Identify which cell holds the provided text, then report its [x, y] central coordinate. 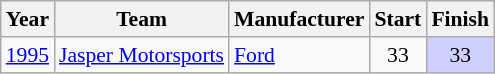
Finish [460, 19]
1995 [28, 55]
Manufacturer [299, 19]
Year [28, 19]
Ford [299, 55]
Team [142, 19]
Start [398, 19]
Jasper Motorsports [142, 55]
